Return the (x, y) coordinate for the center point of the cell that contains the specified text.  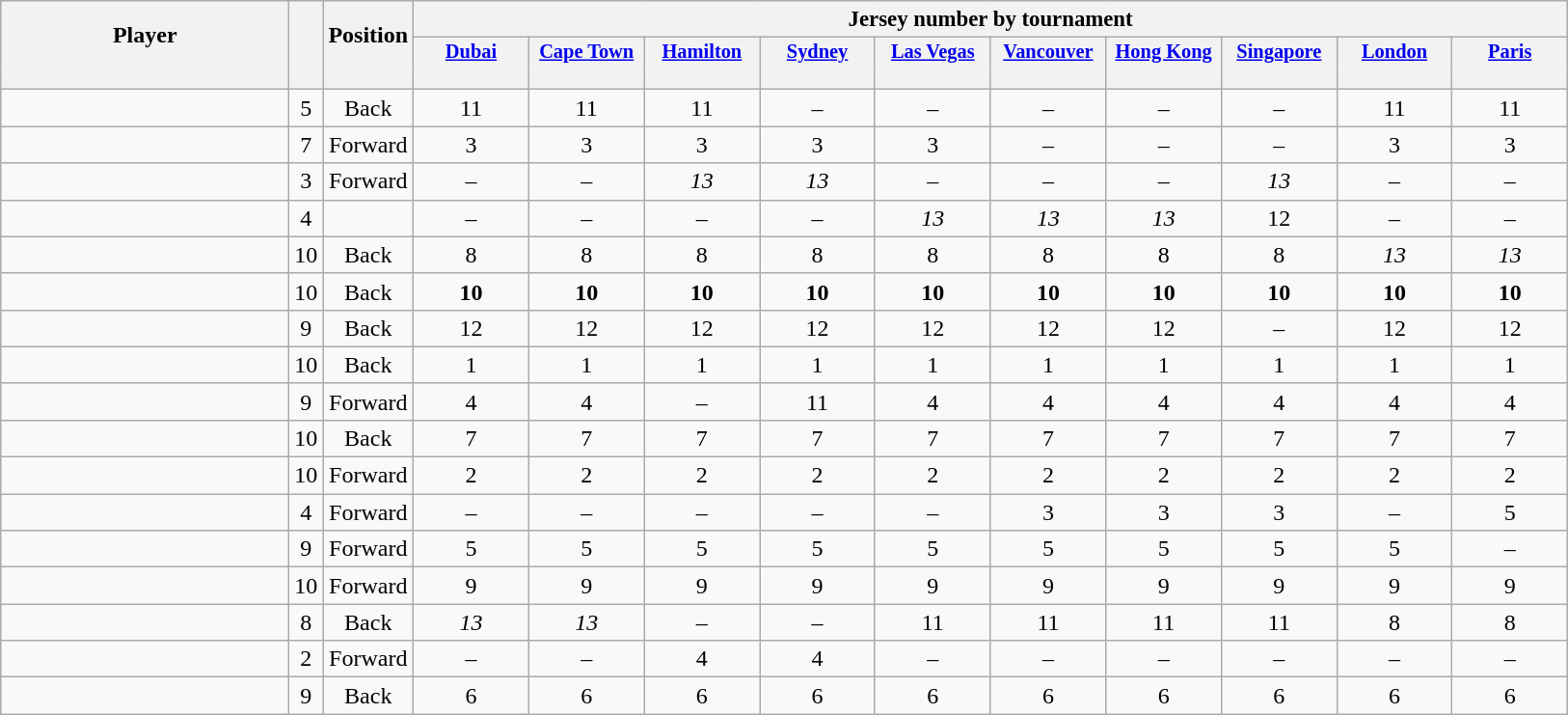
Vancouver (1048, 52)
Dubai (472, 52)
Sydney (818, 52)
Player (145, 35)
Singapore (1279, 52)
Jersey number by tournament (991, 19)
London (1394, 52)
Las Vegas (933, 52)
Position (368, 35)
Hong Kong (1164, 52)
Hamilton (702, 52)
Paris (1510, 52)
Cape Town (586, 52)
